Pinpoint the cell where the given text exists, returning its [X, Y] midpoint coordinate. 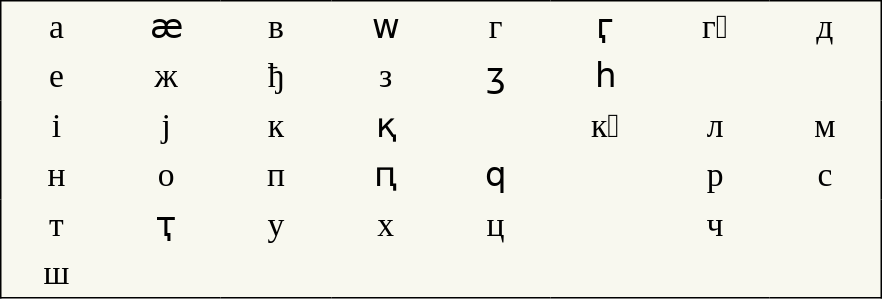
с [826, 175]
к [276, 125]
ж [166, 76]
гᷱ [715, 26]
в [276, 26]
ш [56, 274]
ӷ [605, 26]
ԥ [386, 175]
п [276, 175]
і [56, 125]
н [56, 175]
д [826, 26]
ԝ [386, 26]
з [386, 76]
л [715, 125]
о [166, 175]
ђ [276, 76]
ӕ [166, 26]
ӡ [496, 76]
қ [386, 125]
ҭ [166, 225]
кᷱ [605, 125]
а [56, 26]
м [826, 125]
т [56, 225]
р [715, 175]
у [276, 225]
ч [715, 225]
ԛ [496, 175]
һ [605, 76]
х [386, 225]
е [56, 76]
ц [496, 225]
г [496, 26]
ј [166, 125]
